Find where the given text appears and provide that cell's center as [X, Y] coordinate. 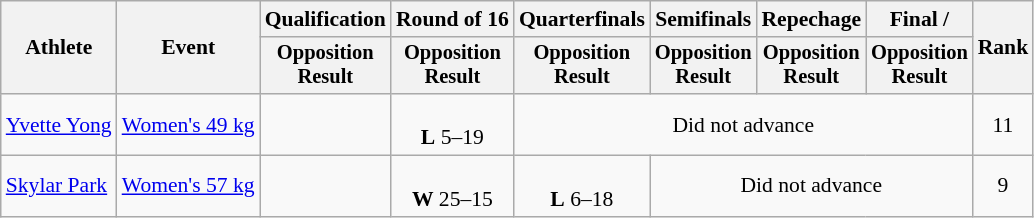
W 25–15 [452, 186]
Final / [920, 19]
L 5–19 [452, 124]
Skylar Park [59, 186]
Athlete [59, 48]
9 [1004, 186]
11 [1004, 124]
Round of 16 [452, 19]
Women's 57 kg [188, 186]
Qualification [326, 19]
Semifinals [704, 19]
Quarterfinals [582, 19]
Repechage [811, 19]
Event [188, 48]
Rank [1004, 48]
Yvette Yong [59, 124]
L 6–18 [582, 186]
Women's 49 kg [188, 124]
